Capture the cell that displays the provided text and extract its [x, y] central coordinate. 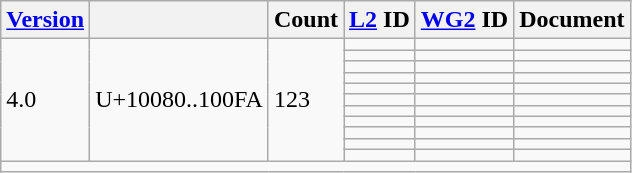
Document [572, 20]
WG2 ID [464, 20]
U+10080..100FA [180, 100]
Version [46, 20]
123 [306, 100]
L2 ID [380, 20]
4.0 [46, 100]
Count [306, 20]
